Identify which cell holds the provided text, then report its [x, y] central coordinate. 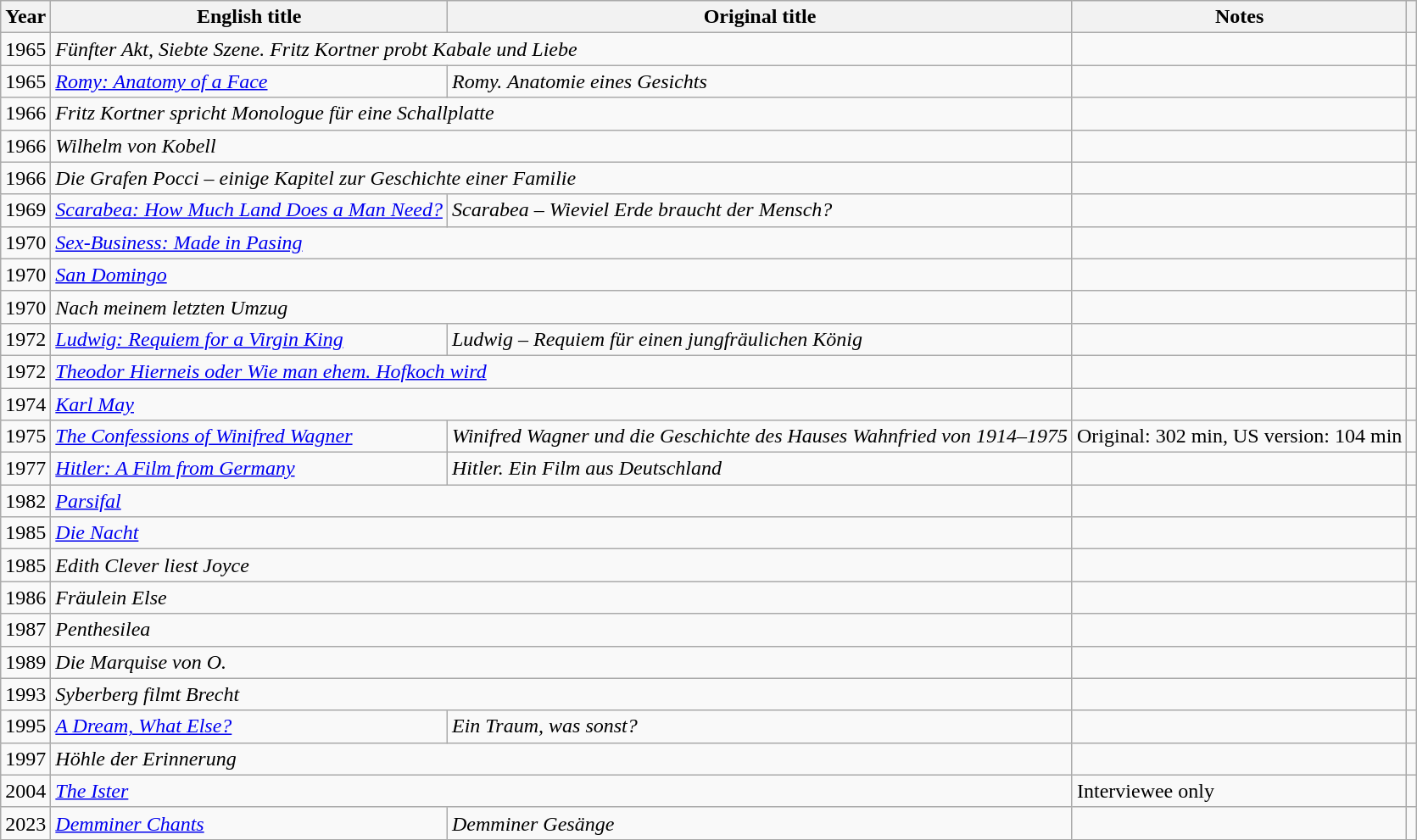
Original: 302 min, US version: 104 min [1239, 437]
Penthesilea [561, 630]
English title [249, 17]
1995 [25, 726]
Nach meinem letzten Umzug [561, 307]
1993 [25, 694]
Winifred Wagner und die Geschichte des Hauses Wahnfried von 1914–1975 [760, 437]
Fritz Kortner spricht Monologue für eine Schallplatte [561, 114]
San Domingo [561, 275]
2004 [25, 791]
1969 [25, 210]
Wilhelm von Kobell [561, 146]
1997 [25, 759]
Year [25, 17]
1986 [25, 598]
Hitler. Ein Film aus Deutschland [760, 469]
Höhle der Erinnerung [561, 759]
Demminer Chants [249, 823]
Romy. Anatomie eines Gesichts [760, 81]
Die Grafen Pocci – einige Kapitel zur Geschichte einer Familie [561, 178]
Demminer Gesänge [760, 823]
Romy: Anatomy of a Face [249, 81]
Die Nacht [561, 533]
Theodor Hierneis oder Wie man ehem. Hofkoch wird [561, 371]
1989 [25, 662]
Hitler: A Film from Germany [249, 469]
Edith Clever liest Joyce [561, 565]
1982 [25, 501]
1974 [25, 404]
Scarabea: How Much Land Does a Man Need? [249, 210]
1987 [25, 630]
Ein Traum, was sonst? [760, 726]
Syberberg filmt Brecht [561, 694]
The Ister [561, 791]
1977 [25, 469]
Interviewee only [1239, 791]
Fräulein Else [561, 598]
The Confessions of Winifred Wagner [249, 437]
Karl May [561, 404]
Ludwig – Requiem für einen jungfräulichen König [760, 339]
Original title [760, 17]
A Dream, What Else? [249, 726]
Scarabea – Wieviel Erde braucht der Mensch? [760, 210]
Notes [1239, 17]
1975 [25, 437]
Parsifal [561, 501]
2023 [25, 823]
Fünfter Akt, Siebte Szene. Fritz Kortner probt Kabale und Liebe [561, 49]
Ludwig: Requiem for a Virgin King [249, 339]
Sex-Business: Made in Pasing [561, 242]
Die Marquise von O. [561, 662]
